Determine the [x, y] coordinate at the center of the cell enclosing the given text.  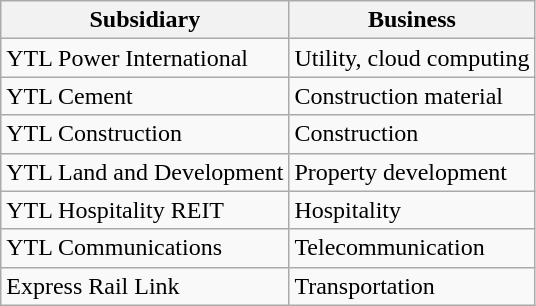
Subsidiary [145, 20]
Express Rail Link [145, 286]
Utility, cloud computing [412, 58]
Property development [412, 172]
YTL Cement [145, 96]
YTL Hospitality REIT [145, 210]
YTL Construction [145, 134]
Construction material [412, 96]
Transportation [412, 286]
Hospitality [412, 210]
Construction [412, 134]
YTL Power International [145, 58]
YTL Land and Development [145, 172]
YTL Communications [145, 248]
Business [412, 20]
Telecommunication [412, 248]
